Determine the (X, Y) coordinate at the center of the cell enclosing the given text.  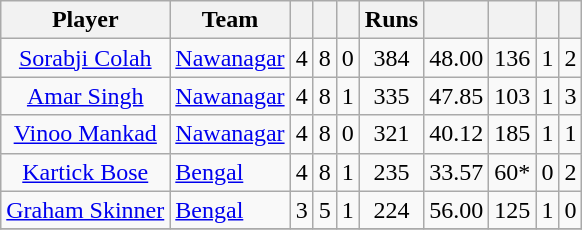
321 (391, 134)
48.00 (456, 58)
47.85 (456, 96)
33.57 (456, 172)
Sorabji Colah (86, 58)
Player (86, 20)
Vinoo Mankad (86, 134)
384 (391, 58)
60* (512, 172)
Kartick Bose (86, 172)
56.00 (456, 210)
Amar Singh (86, 96)
335 (391, 96)
Graham Skinner (86, 210)
Team (230, 20)
185 (512, 134)
136 (512, 58)
103 (512, 96)
125 (512, 210)
40.12 (456, 134)
5 (324, 210)
235 (391, 172)
Runs (391, 20)
224 (391, 210)
